Return [x, y] of the center of cell containing provided text 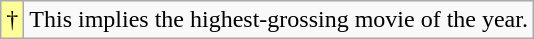
† [12, 20]
This implies the highest-grossing movie of the year. [279, 20]
